Detect which cell encompasses the target text, then output its [X, Y] center coordinate. 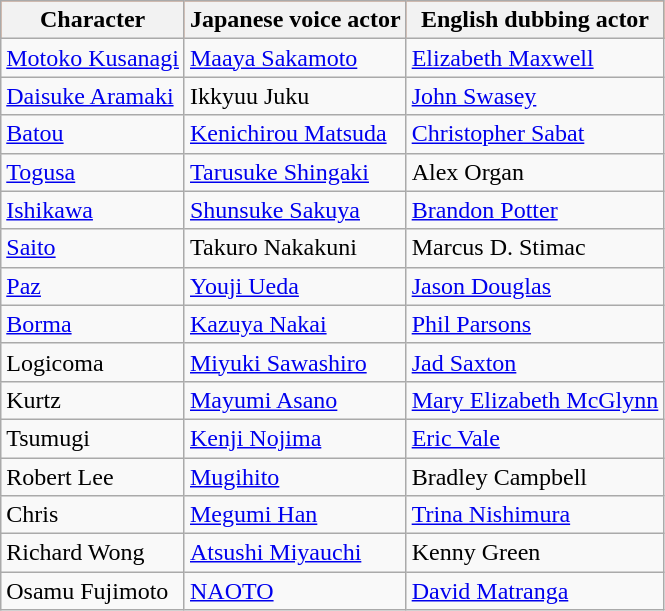
NAOTO [295, 591]
Batou [93, 134]
Tarusuke Shingaki [295, 172]
Ikkyuu Juku [295, 96]
Kenichirou Matsuda [295, 134]
Alex Organ [535, 172]
Youji Ueda [295, 286]
Kenji Nojima [295, 438]
Miyuki Sawashiro [295, 362]
Daisuke Aramaki [93, 96]
Mary Elizabeth McGlynn [535, 400]
Richard Wong [93, 553]
David Matranga [535, 591]
Maaya Sakamoto [295, 58]
Osamu Fujimoto [93, 591]
Kazuya Nakai [295, 324]
Trina Nishimura [535, 515]
Tsumugi [93, 438]
Jason Douglas [535, 286]
John Swasey [535, 96]
Elizabeth Maxwell [535, 58]
Eric Vale [535, 438]
Kurtz [93, 400]
Togusa [93, 172]
Mugihito [295, 477]
Shunsuke Sakuya [295, 210]
Ishikawa [93, 210]
Christopher Sabat [535, 134]
Marcus D. Stimac [535, 248]
English dubbing actor [535, 20]
Character [93, 20]
Megumi Han [295, 515]
Motoko Kusanagi [93, 58]
Chris [93, 515]
Bradley Campbell [535, 477]
Paz [93, 286]
Japanese voice actor [295, 20]
Logicoma [93, 362]
Jad Saxton [535, 362]
Robert Lee [93, 477]
Brandon Potter [535, 210]
Kenny Green [535, 553]
Phil Parsons [535, 324]
Borma [93, 324]
Mayumi Asano [295, 400]
Atsushi Miyauchi [295, 553]
Takuro Nakakuni [295, 248]
Saito [93, 248]
